Capture the cell that displays the provided text and extract its [x, y] central coordinate. 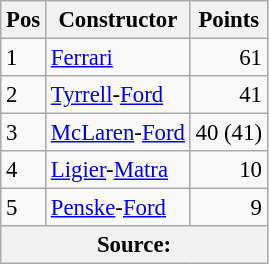
9 [228, 208]
41 [228, 95]
McLaren-Ford [118, 133]
Source: [134, 245]
5 [24, 208]
Ferrari [118, 58]
Pos [24, 20]
Penske-Ford [118, 208]
1 [24, 58]
61 [228, 58]
2 [24, 95]
Ligier-Matra [118, 170]
Constructor [118, 20]
Points [228, 20]
4 [24, 170]
3 [24, 133]
40 (41) [228, 133]
10 [228, 170]
Tyrrell-Ford [118, 95]
